Return [x, y] of the center of cell containing provided text 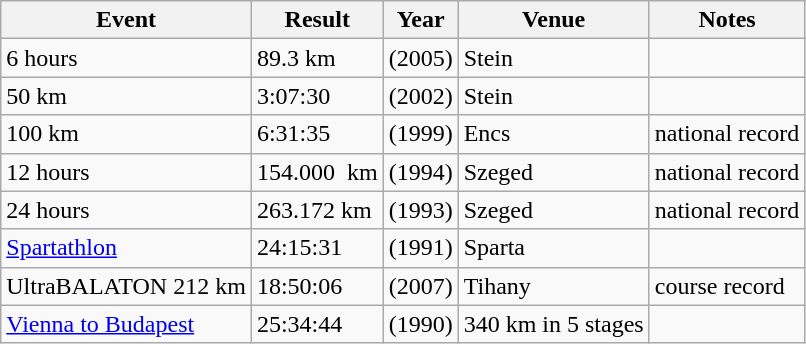
UltraBALATON 212 km [126, 286]
Year [420, 20]
24:15:31 [317, 248]
Spartathlon [126, 248]
24 hours [126, 210]
(1990) [420, 324]
Notes [727, 20]
Encs [554, 134]
6:31:35 [317, 134]
(2002) [420, 96]
(1994) [420, 172]
course record [727, 286]
Event [126, 20]
(2007) [420, 286]
100 km [126, 134]
(2005) [420, 58]
18:50:06 [317, 286]
Result [317, 20]
25:34:44 [317, 324]
12 hours [126, 172]
(1991) [420, 248]
154.000 km [317, 172]
Tihany [554, 286]
Venue [554, 20]
89.3 km [317, 58]
6 hours [126, 58]
3:07:30 [317, 96]
(1999) [420, 134]
(1993) [420, 210]
50 km [126, 96]
340 km in 5 stages [554, 324]
263.172 km [317, 210]
Sparta [554, 248]
Vienna to Budapest [126, 324]
